Return the [X, Y] coordinate for the center point of the cell that contains the specified text.  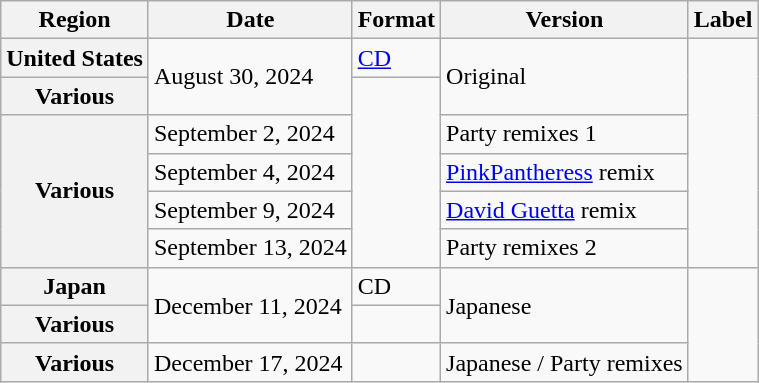
Region [75, 20]
Japanese / Party remixes [565, 362]
September 13, 2024 [250, 248]
PinkPantheress remix [565, 172]
September 9, 2024 [250, 210]
Original [565, 77]
September 2, 2024 [250, 134]
Japan [75, 286]
Japanese [565, 305]
December 17, 2024 [250, 362]
August 30, 2024 [250, 77]
Date [250, 20]
Label [723, 20]
December 11, 2024 [250, 305]
Party remixes 2 [565, 248]
September 4, 2024 [250, 172]
United States [75, 58]
Version [565, 20]
David Guetta remix [565, 210]
Party remixes 1 [565, 134]
Format [396, 20]
